Detect which cell encompasses the target text, then output its [x, y] center coordinate. 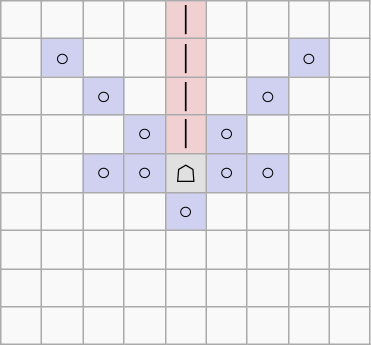
☖ [186, 173]
